Determine the [x, y] coordinate at the center of the cell enclosing the given text.  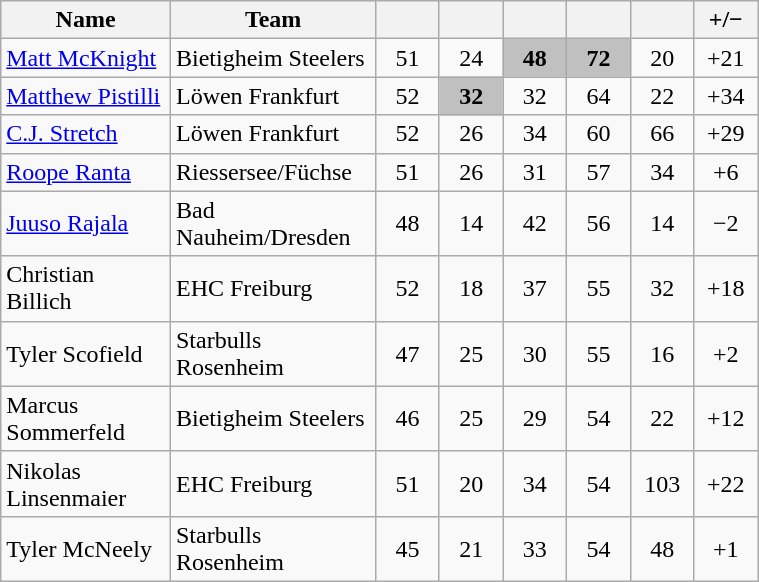
+21 [726, 58]
46 [408, 418]
33 [535, 548]
42 [535, 224]
31 [535, 172]
+2 [726, 354]
103 [662, 484]
30 [535, 354]
Tyler Scofield [86, 354]
Christian Billich [86, 288]
+29 [726, 134]
+6 [726, 172]
+34 [726, 96]
C.J. Stretch [86, 134]
56 [599, 224]
−2 [726, 224]
29 [535, 418]
+22 [726, 484]
Juuso Rajala [86, 224]
64 [599, 96]
Matthew Pistilli [86, 96]
+12 [726, 418]
72 [599, 58]
16 [662, 354]
Riessersee/Füchse [272, 172]
24 [471, 58]
21 [471, 548]
Roope Ranta [86, 172]
Bad Nauheim/Dresden [272, 224]
60 [599, 134]
+/− [726, 20]
Tyler McNeely [86, 548]
47 [408, 354]
+1 [726, 548]
Name [86, 20]
Marcus Sommerfeld [86, 418]
Team [272, 20]
57 [599, 172]
+18 [726, 288]
66 [662, 134]
18 [471, 288]
Nikolas Linsenmaier [86, 484]
45 [408, 548]
Matt McKnight [86, 58]
37 [535, 288]
